Scan for the cell matching the given text and deliver its (x, y) coordinate at center. 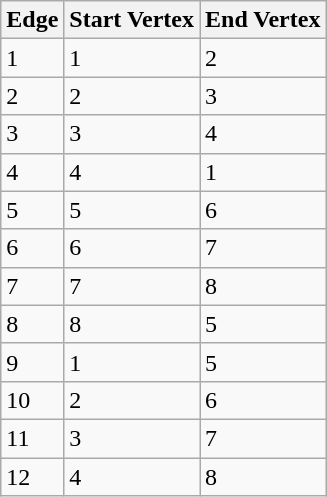
Start Vertex (132, 20)
9 (32, 362)
11 (32, 438)
Edge (32, 20)
End Vertex (263, 20)
10 (32, 400)
12 (32, 477)
